Search for the cell housing the specified text and yield its [X, Y] center coordinate. 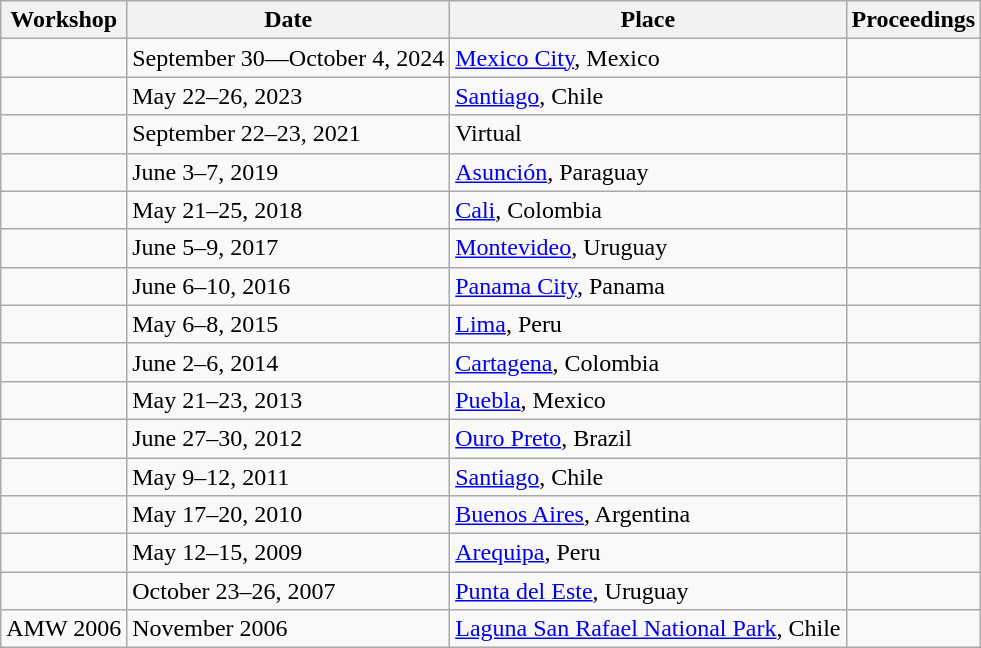
Place [648, 20]
Virtual [648, 134]
Asunción, Paraguay [648, 172]
May 21–25, 2018 [288, 210]
Panama City, Panama [648, 286]
Date [288, 20]
May 21–23, 2013 [288, 400]
Montevideo, Uruguay [648, 248]
Cali, Colombia [648, 210]
Laguna San Rafael National Park, Chile [648, 629]
June 27–30, 2012 [288, 438]
Proceedings [914, 20]
Lima, Peru [648, 324]
May 22–26, 2023 [288, 96]
AMW 2006 [64, 629]
Puebla, Mexico [648, 400]
Punta del Este, Uruguay [648, 591]
October 23–26, 2007 [288, 591]
Arequipa, Peru [648, 553]
Workshop [64, 20]
May 12–15, 2009 [288, 553]
Cartagena, Colombia [648, 362]
September 30—October 4, 2024 [288, 58]
June 2–6, 2014 [288, 362]
September 22–23, 2021 [288, 134]
Ouro Preto, Brazil [648, 438]
November 2006 [288, 629]
June 6–10, 2016 [288, 286]
May 17–20, 2010 [288, 515]
May 9–12, 2011 [288, 477]
June 5–9, 2017 [288, 248]
Buenos Aires, Argentina [648, 515]
June 3–7, 2019 [288, 172]
May 6–8, 2015 [288, 324]
Mexico City, Mexico [648, 58]
